For the text-containing cell, return its midpoint in (x, y) coordinate format. 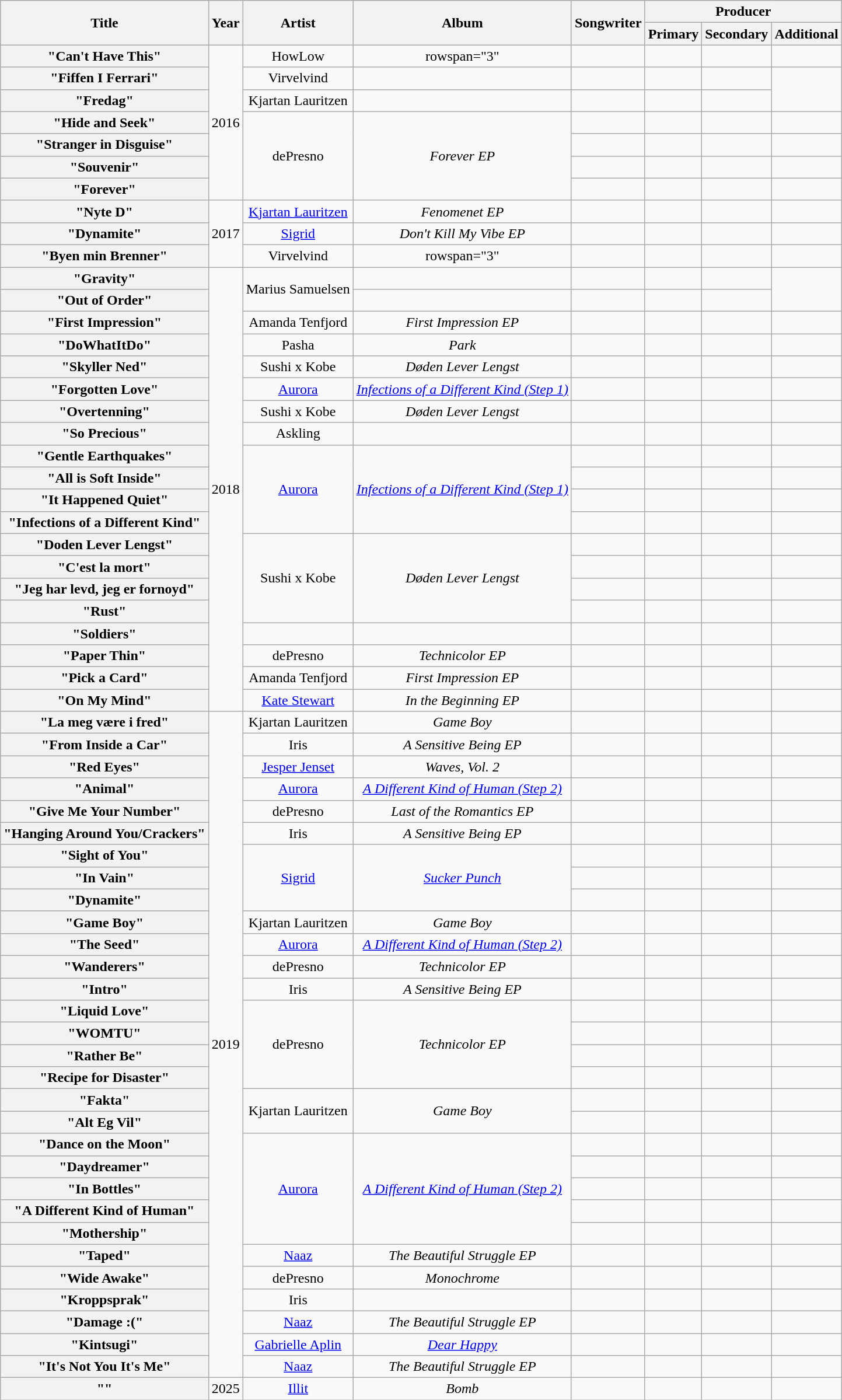
"Skyller Ned" (104, 367)
In the Beginning EP (462, 700)
Title (104, 23)
"Red Eyes" (104, 767)
"Fredag" (104, 100)
"Give Me Your Number" (104, 811)
Kate Stewart (298, 700)
Gabrielle Aplin (298, 1344)
"All is Soft Inside" (104, 478)
Album (462, 23)
Additional (806, 34)
"Can't Have This" (104, 56)
"Doden Lever Lengst" (104, 544)
"Hanging Around You/Crackers" (104, 833)
"Wanderers" (104, 966)
Monochrome (462, 1277)
"In Vain" (104, 878)
"The Seed" (104, 944)
"Sight of You" (104, 856)
"Animal" (104, 789)
"Kroppsprak" (104, 1300)
Jesper Jenset (298, 767)
"Overtenning" (104, 411)
2017 (225, 233)
"" (104, 1389)
"Rather Be" (104, 1056)
"Daydreamer" (104, 1167)
"Mothership" (104, 1233)
Artist (298, 23)
"Byen min Brenner" (104, 256)
"On My Mind" (104, 700)
Illit (298, 1389)
Askling (298, 434)
Don't Kill My Vibe EP (462, 233)
"Forgotten Love" (104, 389)
"Alt Eg Vil" (104, 1122)
Songwriter (608, 23)
"Kintsugi" (104, 1344)
"Damage :(" (104, 1322)
"Souvenir" (104, 167)
Primary (673, 34)
"Gravity" (104, 278)
"Out of Order" (104, 301)
"C'est la mort" (104, 567)
Marius Samuelsen (298, 289)
"Liquid Love" (104, 1011)
2019 (225, 1045)
Bomb (462, 1389)
Sucker Punch (462, 878)
"WOMTU" (104, 1034)
Pasha (298, 345)
"From Inside a Car" (104, 745)
Park (462, 345)
Producer (743, 12)
"Nyte D" (104, 211)
"Gentle Earthquakes" (104, 456)
"Infections of a Different Kind" (104, 522)
Last of the Romantics EP (462, 811)
"Hide and Seek" (104, 123)
"A Different Kind of Human" (104, 1211)
"La meg være i fred" (104, 722)
Year (225, 23)
"In Bottles" (104, 1189)
"First Impression" (104, 323)
Fenomenet EP (462, 211)
"It Happened Quiet" (104, 500)
"Rust" (104, 611)
"DoWhatItDo" (104, 345)
"Paper Thin" (104, 656)
"Recipe for Disaster" (104, 1078)
"Fiffen I Ferrari" (104, 78)
"It's Not You It's Me" (104, 1367)
Forever EP (462, 156)
"Pick a Card" (104, 678)
Secondary (736, 34)
Dear Happy (462, 1344)
"Taped" (104, 1255)
"Wide Awake" (104, 1277)
"Stranger in Disguise" (104, 145)
"Game Boy" (104, 922)
Waves, Vol. 2 (462, 767)
2025 (225, 1389)
2016 (225, 123)
HowLow (298, 56)
"Fakta" (104, 1100)
"Intro" (104, 989)
"Soldiers" (104, 633)
"Jeg har levd, jeg er fornoyd" (104, 589)
"So Precious" (104, 434)
"Forever" (104, 189)
2018 (225, 489)
"Dance on the Moon" (104, 1144)
